Provide the [x, y] coordinate of the cell's center where the given text is located.  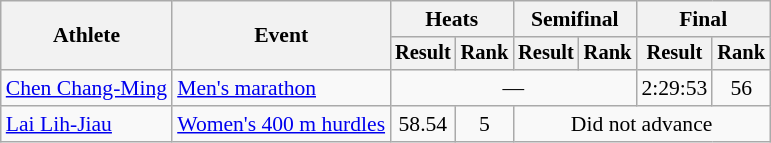
Semifinal [574, 19]
Chen Chang-Ming [86, 88]
Heats [452, 19]
— [513, 88]
56 [741, 88]
5 [485, 124]
Lai Lih-Jiau [86, 124]
Did not advance [642, 124]
Final [703, 19]
Event [281, 36]
Men's marathon [281, 88]
Athlete [86, 36]
Women's 400 m hurdles [281, 124]
2:29:53 [674, 88]
58.54 [423, 124]
